Identify which cell holds the provided text, then report its [x, y] central coordinate. 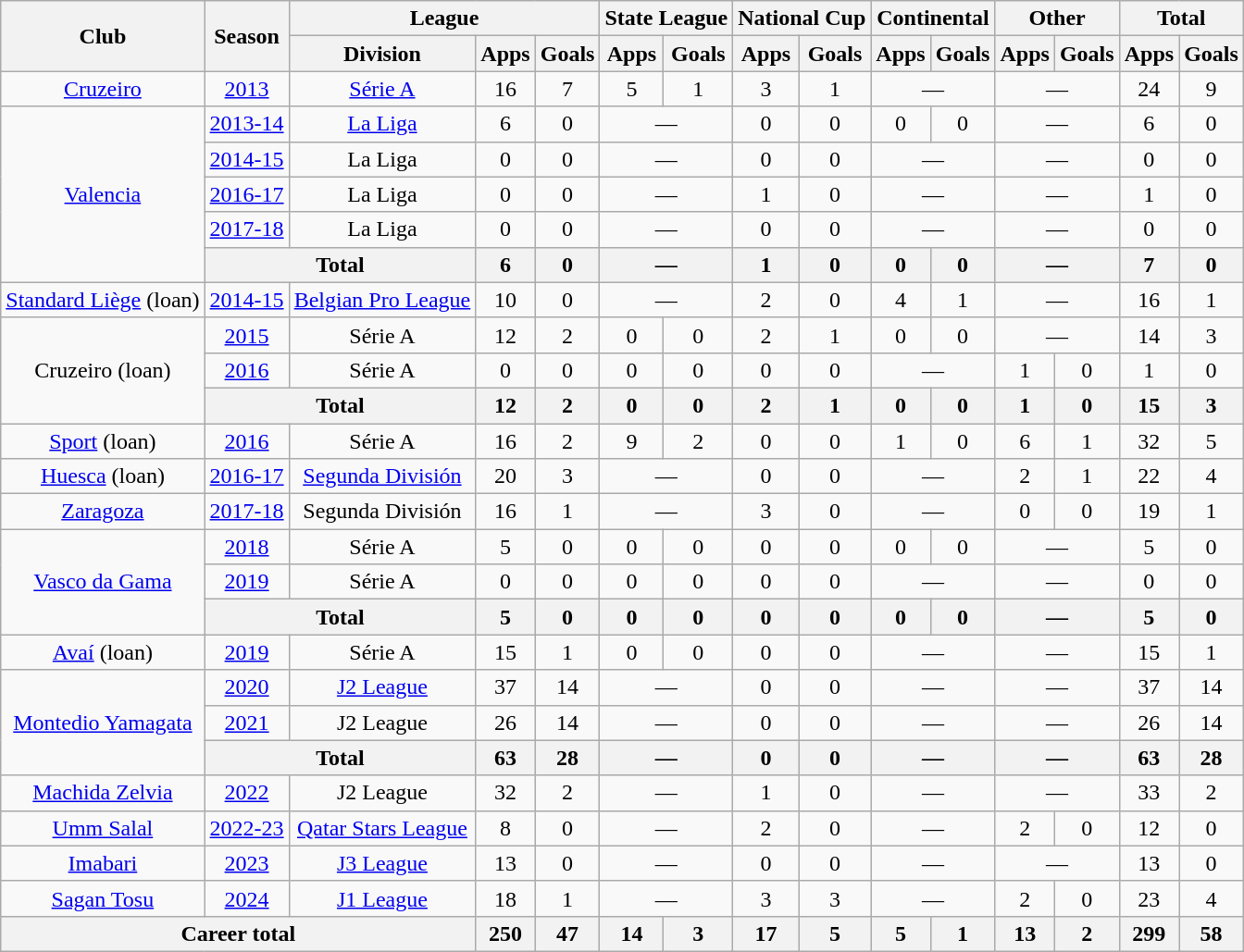
State League [666, 19]
Career total [239, 933]
58 [1212, 933]
League [444, 19]
8 [505, 828]
23 [1149, 898]
17 [766, 933]
24 [1149, 89]
22 [1149, 476]
Zaragoza [103, 512]
2022 [246, 793]
47 [567, 933]
J3 League [382, 863]
Machida Zelvia [103, 793]
Montedio Yamagata [103, 723]
Valencia [103, 194]
2018 [246, 547]
2023 [246, 863]
Umm Salal [103, 828]
Continental [933, 19]
Sagan Tosu [103, 898]
2013-14 [246, 124]
250 [505, 933]
Vasco da Gama [103, 582]
J1 League [382, 898]
Division [382, 54]
Imabari [103, 863]
2021 [246, 723]
Avaí (loan) [103, 652]
20 [505, 476]
Standard Liège (loan) [103, 300]
10 [505, 300]
19 [1149, 512]
2024 [246, 898]
Cruzeiro [103, 89]
2015 [246, 335]
18 [505, 898]
299 [1149, 933]
Qatar Stars League [382, 828]
Sport (loan) [103, 441]
2020 [246, 687]
2022-23 [246, 828]
Cruzeiro (loan) [103, 370]
Huesca (loan) [103, 476]
Season [246, 36]
National Cup [802, 19]
2013 [246, 89]
Belgian Pro League [382, 300]
Other [1057, 19]
33 [1149, 793]
Club [103, 36]
